Output the (X, Y) coordinate of the center of the cell containing the given text.  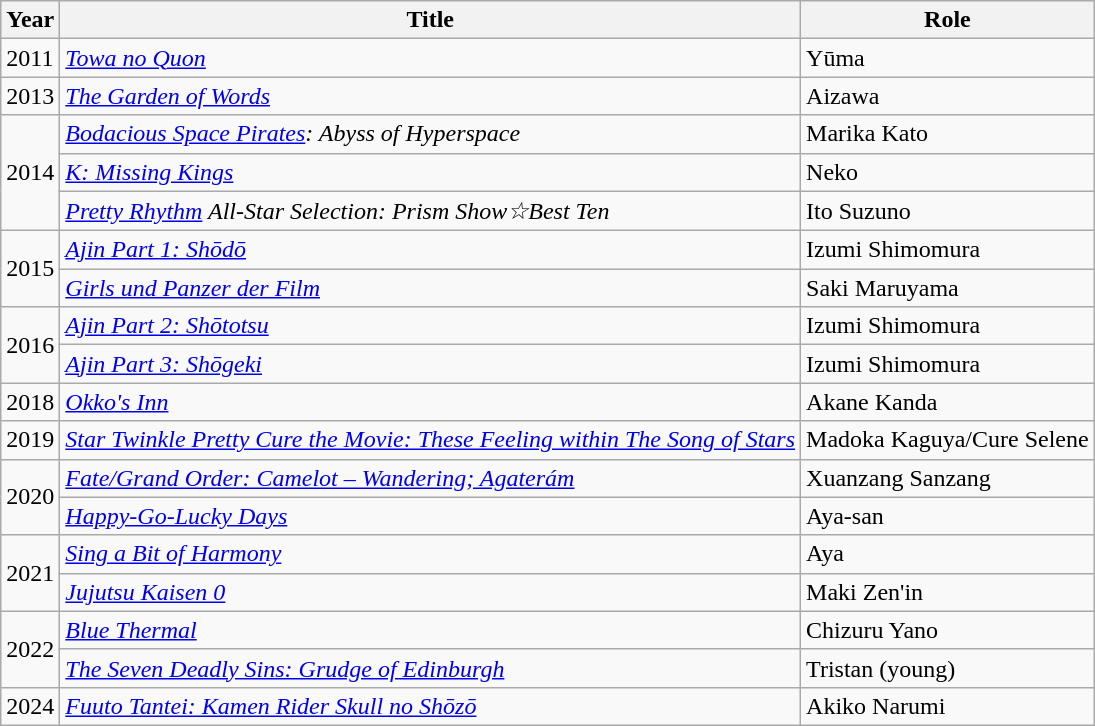
Towa no Quon (430, 58)
Star Twinkle Pretty Cure the Movie: These Feeling within The Song of Stars (430, 440)
2020 (30, 497)
Aya (948, 554)
Ito Suzuno (948, 211)
Yūma (948, 58)
Blue Thermal (430, 630)
2016 (30, 345)
2014 (30, 173)
Year (30, 20)
Chizuru Yano (948, 630)
The Garden of Words (430, 96)
Ajin Part 3: Shōgeki (430, 364)
2018 (30, 402)
2021 (30, 573)
Ajin Part 1: Shōdō (430, 250)
Tristan (young) (948, 668)
Role (948, 20)
2011 (30, 58)
2019 (30, 440)
Fate/Grand Order: Camelot – Wandering; Agaterám (430, 478)
Pretty Rhythm All-Star Selection: Prism Show☆Best Ten (430, 211)
The Seven Deadly Sins: Grudge of Edinburgh (430, 668)
Bodacious Space Pirates: Abyss of Hyperspace (430, 134)
2013 (30, 96)
2024 (30, 706)
Jujutsu Kaisen 0 (430, 592)
Marika Kato (948, 134)
K: Missing Kings (430, 172)
Happy-Go-Lucky Days (430, 516)
2015 (30, 269)
2022 (30, 649)
Sing a Bit of Harmony (430, 554)
Girls und Panzer der Film (430, 288)
Aya-san (948, 516)
Neko (948, 172)
Akane Kanda (948, 402)
Okko's Inn (430, 402)
Ajin Part 2: Shōtotsu (430, 326)
Aizawa (948, 96)
Title (430, 20)
Fuuto Tantei: Kamen Rider Skull no Shōzō (430, 706)
Saki Maruyama (948, 288)
Akiko Narumi (948, 706)
Madoka Kaguya/Cure Selene (948, 440)
Xuanzang Sanzang (948, 478)
Maki Zen'in (948, 592)
